Find where the given text appears and provide that cell's center as (X, Y) coordinate. 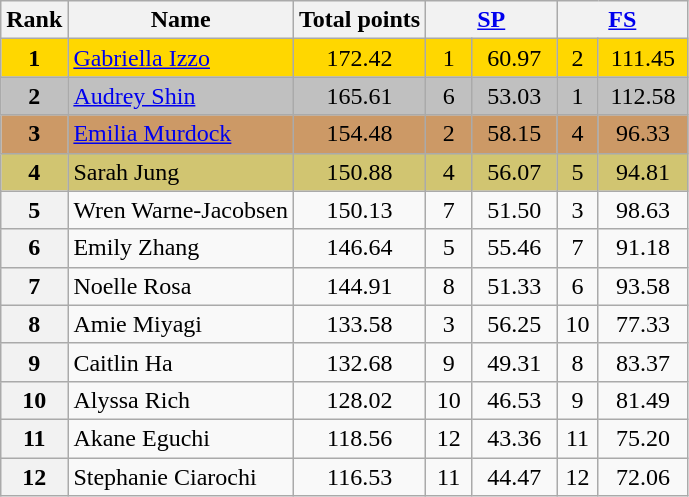
58.15 (514, 134)
116.53 (359, 477)
44.47 (514, 477)
72.06 (643, 477)
56.25 (514, 324)
43.36 (514, 438)
150.88 (359, 172)
Akane Eguchi (181, 438)
75.20 (643, 438)
93.58 (643, 286)
Alyssa Rich (181, 400)
133.58 (359, 324)
55.46 (514, 248)
83.37 (643, 362)
Rank (34, 20)
Stephanie Ciarochi (181, 477)
81.49 (643, 400)
94.81 (643, 172)
91.18 (643, 248)
46.53 (514, 400)
172.42 (359, 58)
Sarah Jung (181, 172)
53.03 (514, 96)
Total points (359, 20)
118.56 (359, 438)
Name (181, 20)
111.45 (643, 58)
FS (622, 20)
128.02 (359, 400)
Gabriella Izzo (181, 58)
98.63 (643, 210)
Audrey Shin (181, 96)
Emilia Murdock (181, 134)
112.58 (643, 96)
150.13 (359, 210)
Noelle Rosa (181, 286)
132.68 (359, 362)
Amie Miyagi (181, 324)
56.07 (514, 172)
165.61 (359, 96)
51.33 (514, 286)
Caitlin Ha (181, 362)
146.64 (359, 248)
144.91 (359, 286)
Emily Zhang (181, 248)
60.97 (514, 58)
SP (492, 20)
154.48 (359, 134)
51.50 (514, 210)
96.33 (643, 134)
49.31 (514, 362)
77.33 (643, 324)
Wren Warne-Jacobsen (181, 210)
